Return the (X, Y) coordinate for the center point of the cell that contains the specified text.  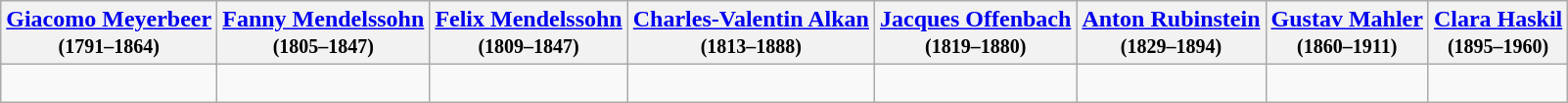
Clara Haskil(1895–1960) (1498, 33)
Giacomo Meyerbeer(1791–1864) (110, 33)
Gustav Mahler(1860–1911) (1347, 33)
Fanny Mendelssohn(1805–1847) (323, 33)
Charles-Valentin Alkan(1813–1888) (751, 33)
Felix Mendelssohn(1809–1847) (529, 33)
Anton Rubinstein(1829–1894) (1171, 33)
Jacques Offenbach(1819–1880) (975, 33)
